Locate the cell with the specified text and output its [X, Y] center coordinate. 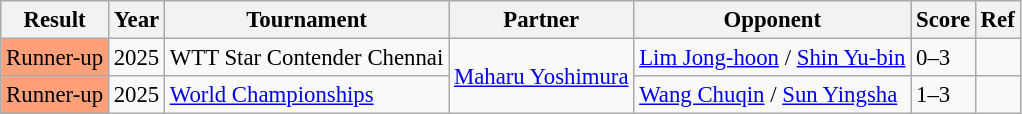
0–3 [944, 58]
Year [136, 20]
Partner [542, 20]
WTT Star Contender Chennai [306, 58]
Ref [998, 20]
Maharu Yoshimura [542, 76]
Result [55, 20]
1–3 [944, 95]
Tournament [306, 20]
World Championships [306, 95]
Opponent [772, 20]
Score [944, 20]
Wang Chuqin / Sun Yingsha [772, 95]
Lim Jong-hoon / Shin Yu-bin [772, 58]
